Locate the cell with the specified text and output its (x, y) center coordinate. 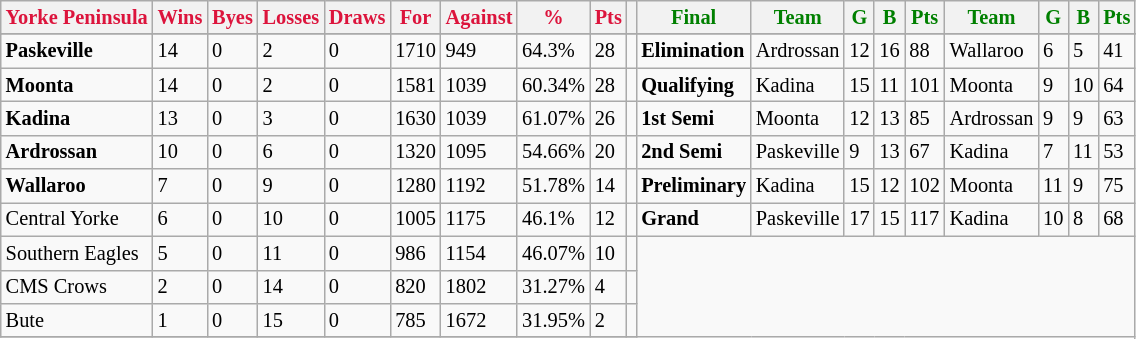
1st Semi (694, 118)
8 (1083, 219)
Preliminary (694, 186)
Yorke Peninsula (77, 17)
949 (480, 51)
88 (924, 51)
17 (859, 219)
31.95% (554, 320)
1672 (480, 320)
Draws (357, 17)
68 (1116, 219)
Byes (232, 17)
1630 (415, 118)
For (415, 17)
60.34% (554, 85)
61.07% (554, 118)
1280 (415, 186)
1175 (480, 219)
Losses (291, 17)
1154 (480, 253)
1 (180, 320)
46.1% (554, 219)
85 (924, 118)
986 (415, 253)
1320 (415, 152)
1710 (415, 51)
Final (694, 17)
Bute (77, 320)
53 (1116, 152)
46.07% (554, 253)
117 (924, 219)
41 (1116, 51)
1581 (415, 85)
785 (415, 320)
75 (1116, 186)
820 (415, 287)
64.3% (554, 51)
64 (1116, 85)
102 (924, 186)
31.27% (554, 287)
1802 (480, 287)
Elimination (694, 51)
54.66% (554, 152)
Grand (694, 219)
1095 (480, 152)
% (554, 17)
Central Yorke (77, 219)
3 (291, 118)
1192 (480, 186)
16 (889, 51)
1005 (415, 219)
Qualifying (694, 85)
2nd Semi (694, 152)
101 (924, 85)
CMS Crows (77, 287)
Southern Eagles (77, 253)
67 (924, 152)
51.78% (554, 186)
Wins (180, 17)
26 (608, 118)
4 (608, 287)
Against (480, 17)
63 (1116, 118)
20 (608, 152)
